Find where the given text appears and provide that cell's center as (x, y) coordinate. 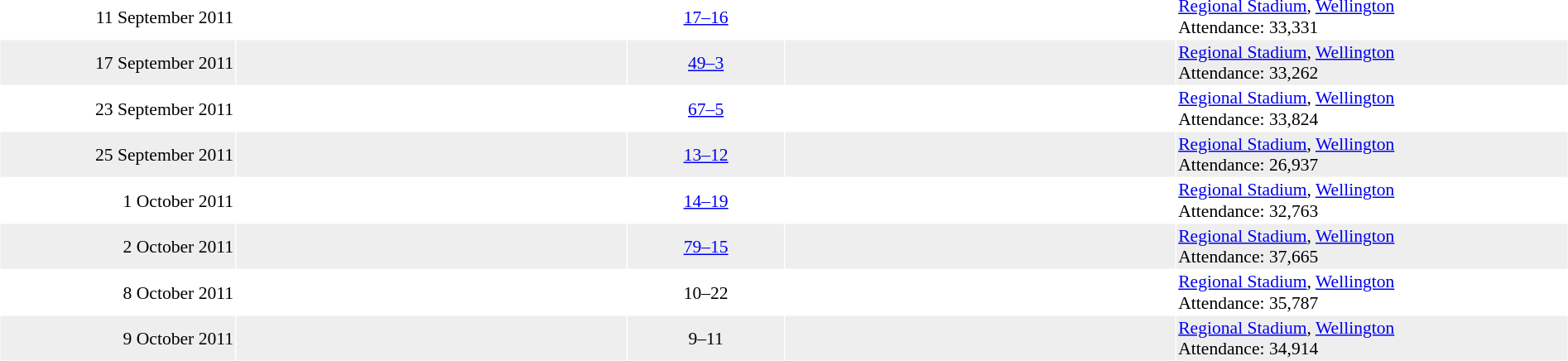
8 October 2011 (118, 292)
Regional Stadium, WellingtonAttendance: 33,824 (1373, 108)
Regional Stadium, WellingtonAttendance: 26,937 (1373, 155)
25 September 2011 (118, 155)
13–12 (705, 155)
23 September 2011 (118, 108)
Regional Stadium, WellingtonAttendance: 33,262 (1373, 62)
9–11 (705, 339)
Regional Stadium, WellingtonAttendance: 34,914 (1373, 339)
49–3 (705, 62)
Regional Stadium, WellingtonAttendance: 35,787 (1373, 292)
9 October 2011 (118, 339)
14–19 (705, 200)
2 October 2011 (118, 246)
10–22 (705, 292)
1 October 2011 (118, 200)
79–15 (705, 246)
67–5 (705, 108)
17 September 2011 (118, 62)
Regional Stadium, WellingtonAttendance: 32,763 (1373, 200)
Regional Stadium, WellingtonAttendance: 37,665 (1373, 246)
